Pinpoint the cell where the given text exists, returning its [x, y] midpoint coordinate. 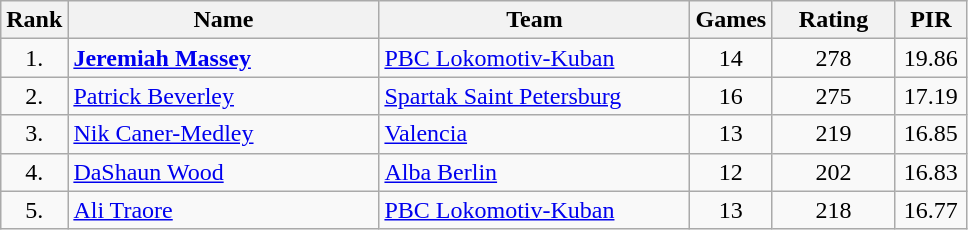
DaShaun Wood [224, 172]
218 [834, 210]
Alba Berlin [534, 172]
PIR [930, 20]
2. [34, 96]
Rank [34, 20]
17.19 [930, 96]
219 [834, 134]
Games [731, 20]
278 [834, 58]
16.77 [930, 210]
Spartak Saint Petersburg [534, 96]
202 [834, 172]
16.85 [930, 134]
275 [834, 96]
Name [224, 20]
4. [34, 172]
12 [731, 172]
16 [731, 96]
Jeremiah Massey [224, 58]
16.83 [930, 172]
1. [34, 58]
5. [34, 210]
Ali Traore [224, 210]
Rating [834, 20]
Valencia [534, 134]
3. [34, 134]
19.86 [930, 58]
14 [731, 58]
Patrick Beverley [224, 96]
Team [534, 20]
Nik Caner-Medley [224, 134]
